Return the (X, Y) coordinate for the center point of the cell that contains the specified text.  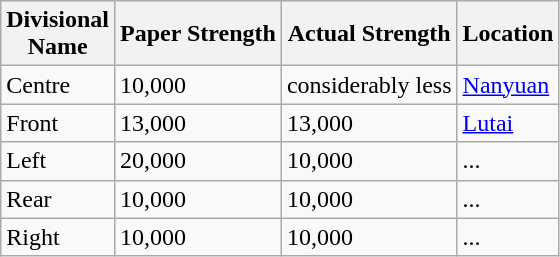
Lutai (508, 123)
Nanyuan (508, 85)
Rear (58, 199)
Right (58, 237)
Front (58, 123)
DivisionalName (58, 34)
Actual Strength (369, 34)
Left (58, 161)
Centre (58, 85)
Location (508, 34)
20,000 (198, 161)
considerably less (369, 85)
Paper Strength (198, 34)
